Return (x, y) of the center of cell containing provided text 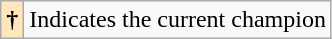
Indicates the current champion (178, 20)
† (12, 20)
